Capture the cell that displays the provided text and extract its [X, Y] central coordinate. 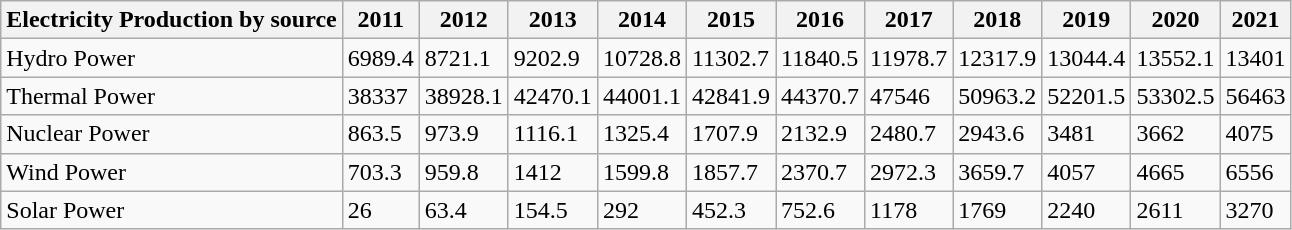
1178 [909, 210]
2015 [730, 20]
703.3 [380, 172]
9202.9 [552, 58]
973.9 [464, 134]
11302.7 [730, 58]
2013 [552, 20]
47546 [909, 96]
Nuclear Power [172, 134]
1412 [552, 172]
11978.7 [909, 58]
2611 [1176, 210]
44001.1 [642, 96]
8721.1 [464, 58]
2012 [464, 20]
42470.1 [552, 96]
2019 [1086, 20]
44370.7 [820, 96]
26 [380, 210]
2016 [820, 20]
2011 [380, 20]
13044.4 [1086, 58]
2480.7 [909, 134]
6556 [1256, 172]
3481 [1086, 134]
2020 [1176, 20]
1325.4 [642, 134]
1769 [998, 210]
63.4 [464, 210]
2943.6 [998, 134]
959.8 [464, 172]
12317.9 [998, 58]
10728.8 [642, 58]
3662 [1176, 134]
13552.1 [1176, 58]
Thermal Power [172, 96]
1116.1 [552, 134]
1599.8 [642, 172]
4665 [1176, 172]
4075 [1256, 134]
6989.4 [380, 58]
50963.2 [998, 96]
863.5 [380, 134]
1857.7 [730, 172]
2370.7 [820, 172]
1707.9 [730, 134]
752.6 [820, 210]
38337 [380, 96]
53302.5 [1176, 96]
3270 [1256, 210]
Wind Power [172, 172]
11840.5 [820, 58]
2018 [998, 20]
2240 [1086, 210]
2132.9 [820, 134]
2021 [1256, 20]
Electricity Production by source [172, 20]
3659.7 [998, 172]
292 [642, 210]
Hydro Power [172, 58]
2014 [642, 20]
56463 [1256, 96]
2972.3 [909, 172]
154.5 [552, 210]
13401 [1256, 58]
38928.1 [464, 96]
2017 [909, 20]
52201.5 [1086, 96]
42841.9 [730, 96]
4057 [1086, 172]
Solar Power [172, 210]
452.3 [730, 210]
